Return [X, Y] of the center of cell containing provided text 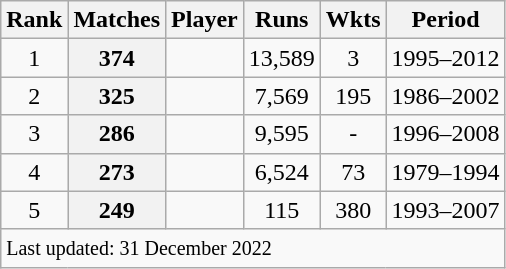
249 [117, 210]
2 [34, 96]
380 [353, 210]
5 [34, 210]
1995–2012 [446, 58]
1986–2002 [446, 96]
115 [282, 210]
7,569 [282, 96]
1993–2007 [446, 210]
1996–2008 [446, 134]
286 [117, 134]
Period [446, 20]
9,595 [282, 134]
325 [117, 96]
- [353, 134]
1979–1994 [446, 172]
Last updated: 31 December 2022 [253, 248]
195 [353, 96]
Rank [34, 20]
Runs [282, 20]
273 [117, 172]
Wkts [353, 20]
4 [34, 172]
374 [117, 58]
1 [34, 58]
6,524 [282, 172]
Matches [117, 20]
13,589 [282, 58]
73 [353, 172]
Player [205, 20]
